Output the (X, Y) coordinate of the center of the cell containing the given text.  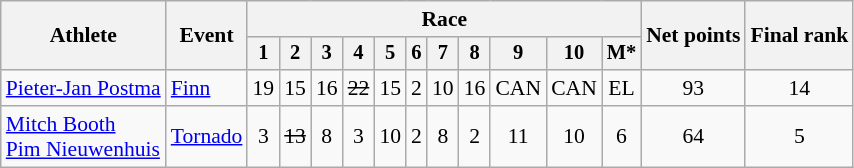
1 (263, 54)
64 (693, 136)
M* (622, 54)
Finn (207, 88)
Net points (693, 36)
Athlete (84, 36)
Race (444, 19)
Pieter-Jan Postma (84, 88)
Final rank (799, 36)
7 (443, 54)
93 (693, 88)
14 (799, 88)
22 (359, 88)
19 (263, 88)
9 (518, 54)
Mitch BoothPim Nieuwenhuis (84, 136)
Tornado (207, 136)
EL (622, 88)
Event (207, 36)
11 (518, 136)
13 (295, 136)
4 (359, 54)
